Return (X, Y) of the center of cell containing provided text 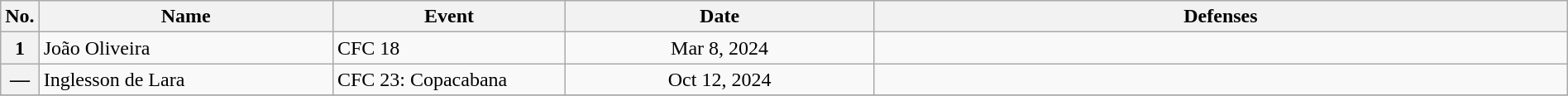
CFC 23: Copacabana (448, 79)
Defenses (1221, 17)
Date (719, 17)
— (20, 79)
1 (20, 48)
Oct 12, 2024 (719, 79)
Mar 8, 2024 (719, 48)
João Oliveira (185, 48)
No. (20, 17)
Name (185, 17)
Event (448, 17)
CFC 18 (448, 48)
Inglesson de Lara (185, 79)
